Capture the cell that displays the provided text and extract its (x, y) central coordinate. 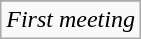
First meeting (71, 20)
